Detect which cell encompasses the target text, then output its [X, Y] center coordinate. 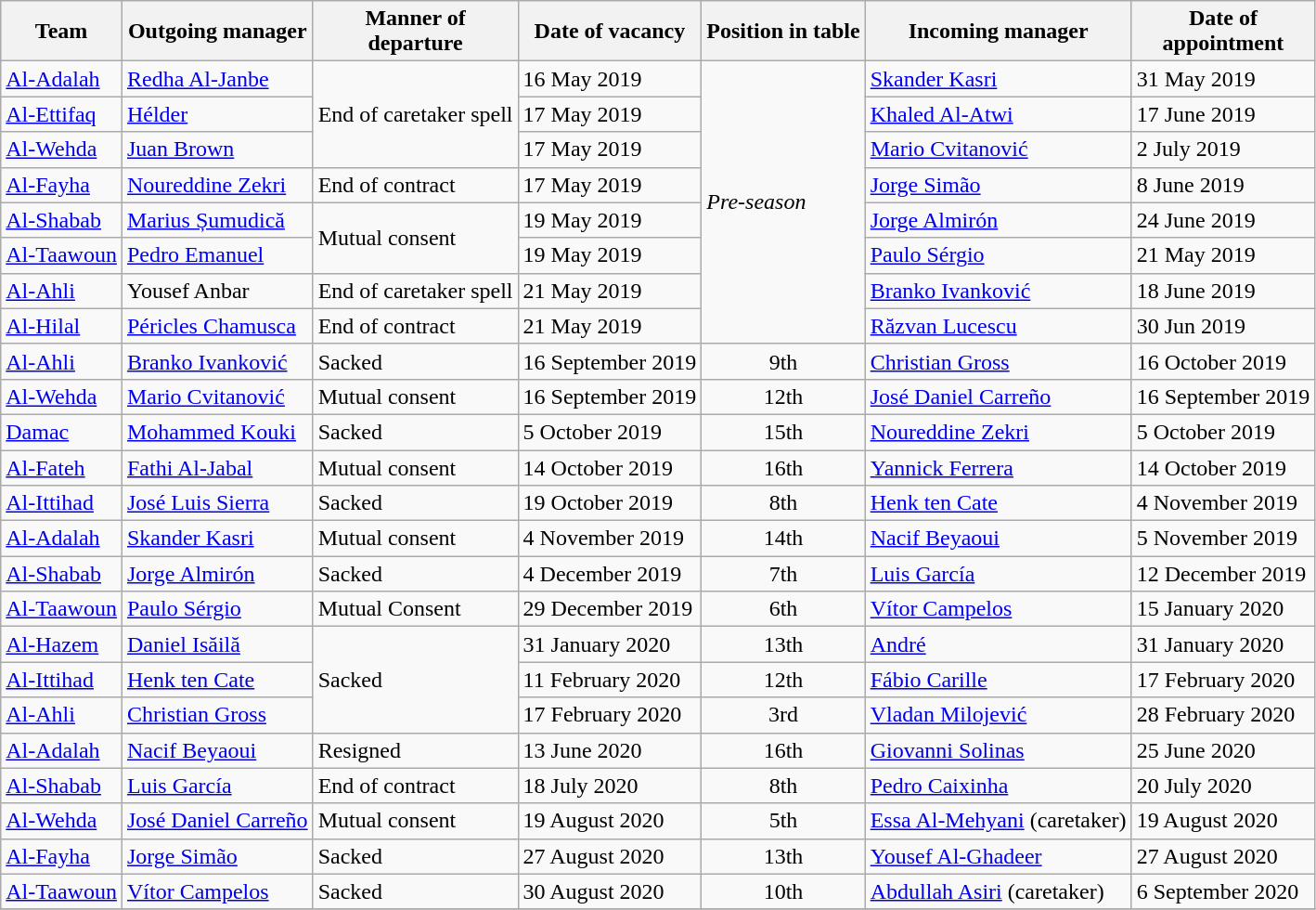
Manner ofdeparture [416, 32]
28 February 2020 [1223, 715]
Abdullah Asiri (caretaker) [999, 891]
Al-Hazem [61, 644]
31 May 2019 [1223, 79]
8 June 2019 [1223, 185]
Mutual Consent [416, 609]
Date ofappointment [1223, 32]
Giovanni Solinas [999, 750]
20 July 2020 [1223, 786]
Damac [61, 432]
Pre-season [783, 202]
Fábio Carille [999, 680]
2 July 2019 [1223, 149]
Team [61, 32]
Date of vacancy [610, 32]
11 February 2020 [610, 680]
Outgoing manager [217, 32]
30 Jun 2019 [1223, 326]
Mohammed Kouki [217, 432]
Daniel Isăilă [217, 644]
José Luis Sierra [217, 503]
Al-Fateh [61, 467]
5th [783, 821]
13 June 2020 [610, 750]
Yousef Al-Ghadeer [999, 856]
5 November 2019 [1223, 539]
Al-Hilal [61, 326]
Redha Al-Janbe [217, 79]
15th [783, 432]
Péricles Chamusca [217, 326]
Yannick Ferrera [999, 467]
Hélder [217, 114]
25 June 2020 [1223, 750]
Vladan Milojević [999, 715]
19 October 2019 [610, 503]
18 July 2020 [610, 786]
Essa Al-Mehyani (caretaker) [999, 821]
29 December 2019 [610, 609]
12 December 2019 [1223, 574]
6 September 2020 [1223, 891]
Yousef Anbar [217, 291]
Juan Brown [217, 149]
Fathi Al-Jabal [217, 467]
Position in table [783, 32]
3rd [783, 715]
7th [783, 574]
14th [783, 539]
18 June 2019 [1223, 291]
Pedro Caixinha [999, 786]
10th [783, 891]
4 December 2019 [610, 574]
Al-Ettifaq [61, 114]
30 August 2020 [610, 891]
15 January 2020 [1223, 609]
24 June 2019 [1223, 220]
16 May 2019 [610, 79]
Răzvan Lucescu [999, 326]
6th [783, 609]
Marius Șumudică [217, 220]
Resigned [416, 750]
16 October 2019 [1223, 361]
9th [783, 361]
Pedro Emanuel [217, 255]
André [999, 644]
Incoming manager [999, 32]
Khaled Al-Atwi [999, 114]
17 June 2019 [1223, 114]
